Return (x, y) of the center of cell containing provided text 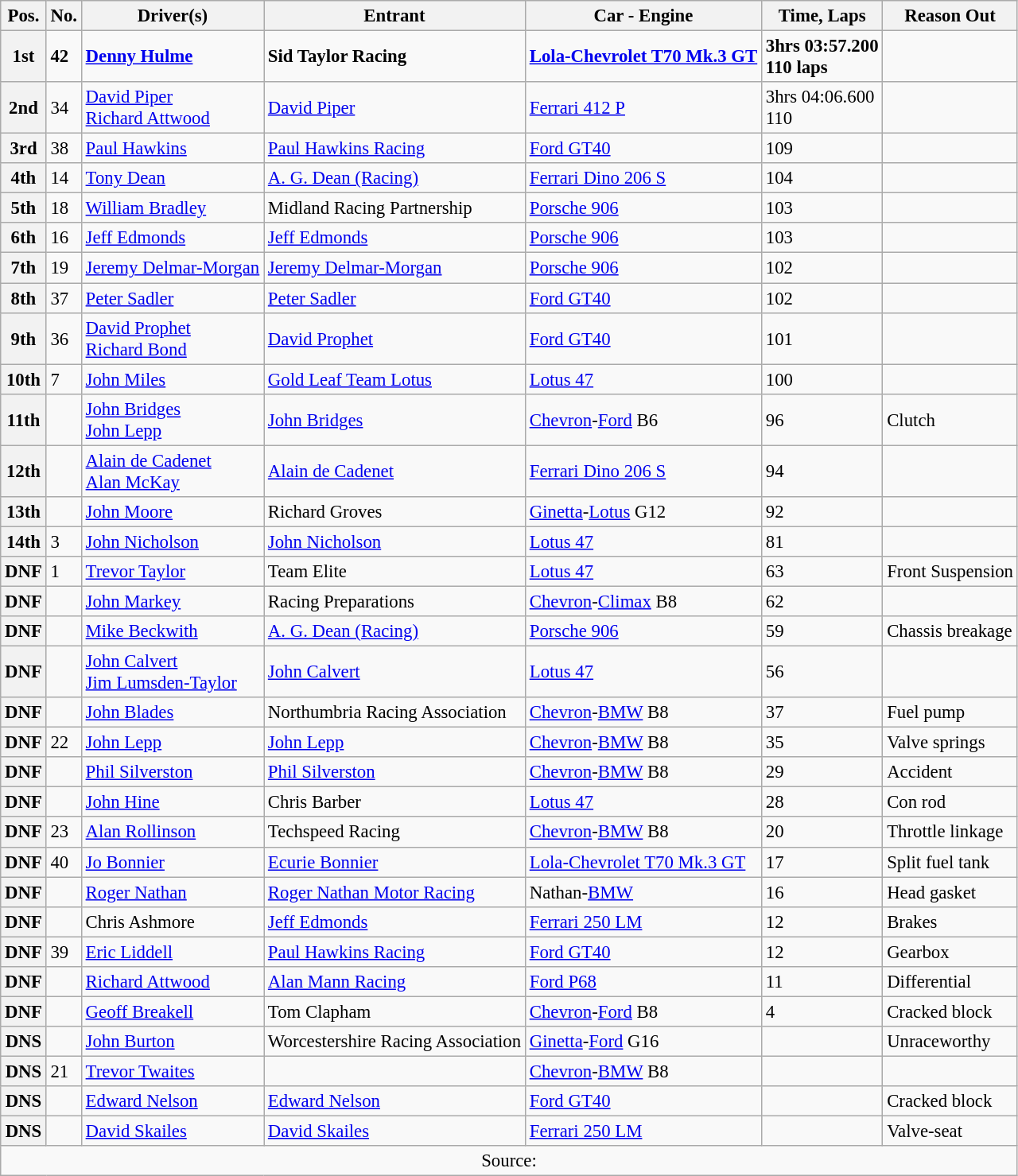
56 (822, 673)
Chassis breakage (950, 631)
8th (24, 298)
John Calvert Jim Lumsden-Taylor (172, 673)
19 (64, 268)
34 (64, 108)
14 (64, 178)
4 (822, 1011)
John Hine (172, 802)
3 (64, 541)
101 (822, 339)
20 (822, 833)
Alan Rollinson (172, 833)
96 (822, 420)
4th (24, 178)
Front Suspension (950, 572)
63 (822, 572)
Split fuel tank (950, 862)
Pos. (24, 16)
Alain de Cadenet Alan McKay (172, 471)
Gearbox (950, 952)
3rd (24, 149)
28 (822, 802)
Ginetta-Ford G16 (643, 1042)
Chevron-Ford B6 (643, 420)
36 (64, 339)
Differential (950, 982)
6th (24, 238)
62 (822, 601)
40 (64, 862)
John Blades (172, 712)
Throttle linkage (950, 833)
Roger Nathan Motor Racing (394, 892)
Richard Groves (394, 512)
Chris Barber (394, 802)
7th (24, 268)
John Miles (172, 379)
1 (64, 572)
Source: (509, 1161)
14th (24, 541)
1st (24, 57)
42 (64, 57)
Accident (950, 772)
No. (64, 16)
Trevor Twaites (172, 1071)
Ferrari 412 P (643, 108)
Worcestershire Racing Association (394, 1042)
Reason Out (950, 16)
Con rod (950, 802)
Roger Nathan (172, 892)
Valve-seat (950, 1131)
Head gasket (950, 892)
Nathan-BMW (643, 892)
Denny Hulme (172, 57)
Team Elite (394, 572)
23 (64, 833)
David Prophet Richard Bond (172, 339)
Car - Engine (643, 16)
Techspeed Racing (394, 833)
Sid Taylor Racing (394, 57)
William Bradley (172, 208)
11 (822, 982)
13th (24, 512)
9th (24, 339)
Ecurie Bonnier (394, 862)
Chevron-Climax B8 (643, 601)
7 (64, 379)
Ford P68 (643, 982)
John Bridges John Lepp (172, 420)
Driver(s) (172, 16)
David Piper Richard Attwood (172, 108)
81 (822, 541)
David Prophet (394, 339)
38 (64, 149)
Brakes (950, 922)
Midland Racing Partnership (394, 208)
Tony Dean (172, 178)
Time, Laps (822, 16)
39 (64, 952)
11th (24, 420)
35 (822, 743)
Entrant (394, 16)
17 (822, 862)
94 (822, 471)
Gold Leaf Team Lotus (394, 379)
Eric Liddell (172, 952)
3hrs 03:57.200110 laps (822, 57)
John Calvert (394, 673)
Northumbria Racing Association (394, 712)
Trevor Taylor (172, 572)
10th (24, 379)
12th (24, 471)
John Markey (172, 601)
Ginetta-Lotus G12 (643, 512)
Paul Hawkins (172, 149)
Chevron-Ford B8 (643, 1011)
3hrs 04:06.600110 (822, 108)
29 (822, 772)
21 (64, 1071)
John Bridges (394, 420)
Tom Clapham (394, 1011)
Clutch (950, 420)
92 (822, 512)
2nd (24, 108)
Geoff Breakell (172, 1011)
Fuel pump (950, 712)
Jo Bonnier (172, 862)
Chris Ashmore (172, 922)
Racing Preparations (394, 601)
104 (822, 178)
Richard Attwood (172, 982)
Alan Mann Racing (394, 982)
Unraceworthy (950, 1042)
Alain de Cadenet (394, 471)
22 (64, 743)
5th (24, 208)
David Piper (394, 108)
18 (64, 208)
100 (822, 379)
John Burton (172, 1042)
John Moore (172, 512)
109 (822, 149)
Mike Beckwith (172, 631)
59 (822, 631)
Valve springs (950, 743)
